Search for the cell housing the specified text and yield its (x, y) center coordinate. 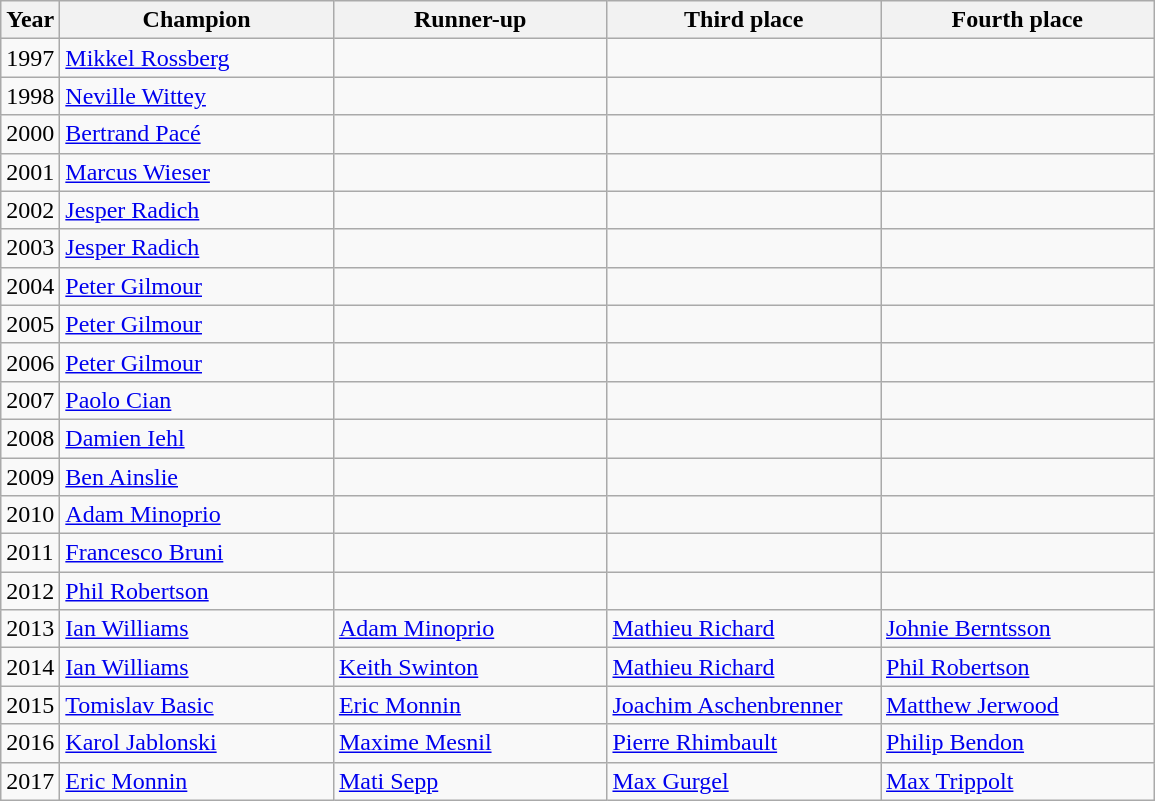
2014 (30, 667)
2012 (30, 591)
2016 (30, 743)
Runner-up (470, 20)
2001 (30, 172)
Keith Swinton (470, 667)
Mati Sepp (470, 781)
2017 (30, 781)
2010 (30, 515)
Ben Ainslie (197, 477)
Max Trippolt (1017, 781)
Pierre Rhimbault (744, 743)
Paolo Cian (197, 400)
Tomislav Basic (197, 705)
Max Gurgel (744, 781)
1997 (30, 58)
Third place (744, 20)
2004 (30, 286)
Damien Iehl (197, 438)
Fourth place (1017, 20)
1998 (30, 96)
Philip Bendon (1017, 743)
2003 (30, 248)
Matthew Jerwood (1017, 705)
Maxime Mesnil (470, 743)
2007 (30, 400)
Champion (197, 20)
Francesco Bruni (197, 553)
Mikkel Rossberg (197, 58)
2013 (30, 629)
2000 (30, 134)
Neville Wittey (197, 96)
2015 (30, 705)
2002 (30, 210)
Johnie Berntsson (1017, 629)
2008 (30, 438)
2006 (30, 362)
2005 (30, 324)
2011 (30, 553)
Marcus Wieser (197, 172)
2009 (30, 477)
Bertrand Pacé (197, 134)
Karol Jablonski (197, 743)
Year (30, 20)
Joachim Aschenbrenner (744, 705)
